Capture the cell that displays the provided text and extract its (X, Y) central coordinate. 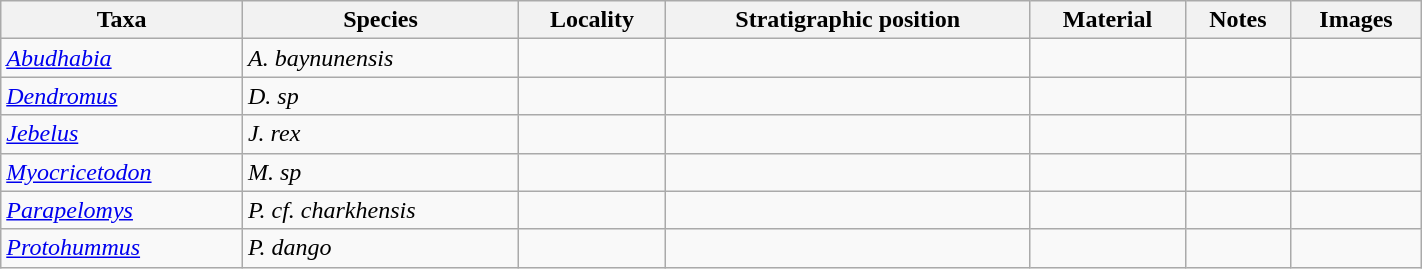
Species (380, 20)
Material (1108, 20)
Stratigraphic position (847, 20)
Locality (592, 20)
D. sp (380, 96)
Images (1356, 20)
Notes (1238, 20)
Protohummus (122, 248)
P. cf. charkhensis (380, 210)
Dendromus (122, 96)
Parapelomys (122, 210)
J. rex (380, 134)
P. dango (380, 248)
Jebelus (122, 134)
M. sp (380, 172)
Myocricetodon (122, 172)
Taxa (122, 20)
Abudhabia (122, 58)
A. baynunensis (380, 58)
